Detect which cell encompasses the target text, then output its [x, y] center coordinate. 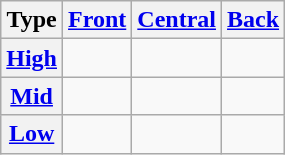
Mid [32, 96]
Low [32, 134]
Back [254, 20]
Front [98, 20]
Central [177, 20]
High [32, 58]
Type [32, 20]
